Identify which cell holds the provided text, then report its (x, y) central coordinate. 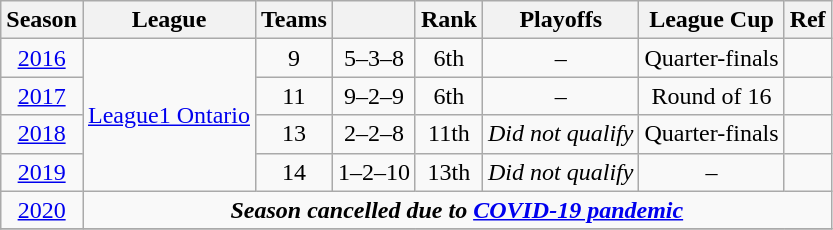
13th (448, 172)
5–3–8 (374, 58)
League Cup (712, 20)
2016 (42, 58)
2019 (42, 172)
Season (42, 20)
11 (294, 96)
1–2–10 (374, 172)
Season cancelled due to COVID-19 pandemic (456, 210)
11th (448, 134)
Playoffs (561, 20)
Teams (294, 20)
9–2–9 (374, 96)
League (168, 20)
2017 (42, 96)
Round of 16 (712, 96)
2–2–8 (374, 134)
League1 Ontario (168, 115)
2018 (42, 134)
13 (294, 134)
2020 (42, 210)
Ref (808, 20)
Rank (448, 20)
9 (294, 58)
14 (294, 172)
